Capture the cell that displays the provided text and extract its (X, Y) central coordinate. 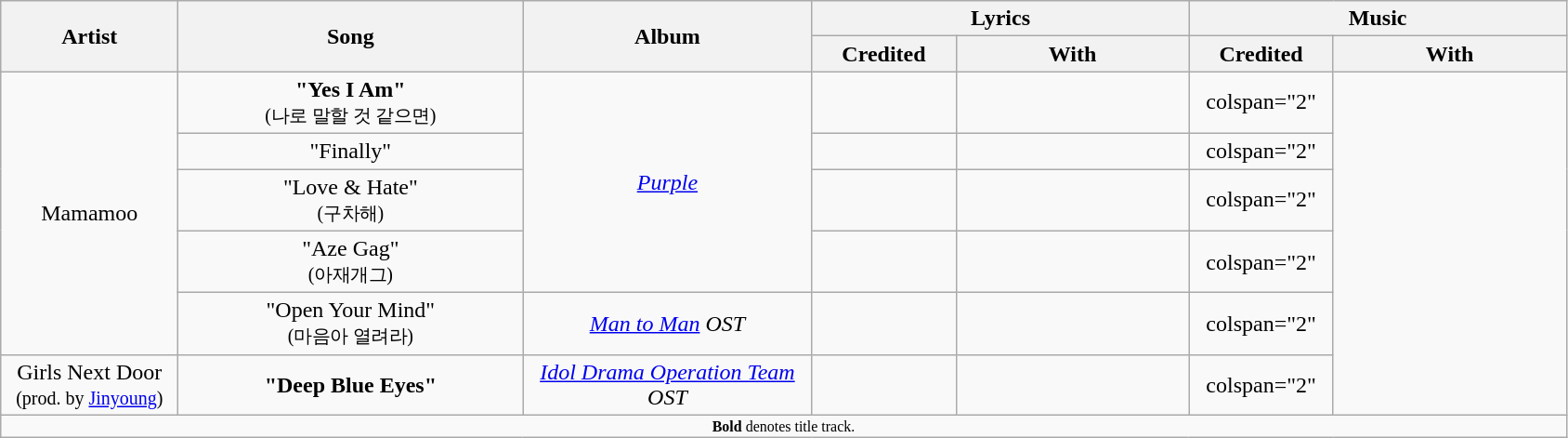
"Love & Hate" (구차해) (351, 201)
"Open Your Mind" (마음아 열려라) (351, 324)
"Yes I Am" (나로 말할 것 같으면) (351, 102)
Mamamoo (89, 213)
Artist (89, 36)
Bold denotes title track. (784, 426)
"Aze Gag" (아재개그) (351, 262)
Man to Man OST (667, 324)
Purple (667, 182)
"Finally" (351, 151)
Album (667, 36)
Music (1378, 19)
"Deep Blue Eyes" (351, 385)
Lyrics (1000, 19)
Idol Drama Operation Team OST (667, 385)
Girls Next Door (prod. by Jinyoung) (89, 385)
Song (351, 36)
